Detect which cell encompasses the target text, then output its (X, Y) center coordinate. 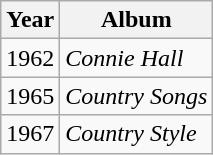
Country Songs (136, 96)
1962 (30, 58)
1967 (30, 134)
1965 (30, 96)
Connie Hall (136, 58)
Year (30, 20)
Country Style (136, 134)
Album (136, 20)
